Return the (X, Y) coordinate for the center point of the cell that contains the specified text.  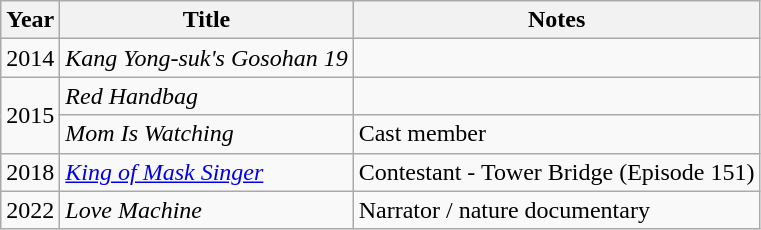
Red Handbag (206, 96)
Title (206, 20)
Love Machine (206, 210)
2015 (30, 115)
Mom Is Watching (206, 134)
Cast member (556, 134)
Narrator / nature documentary (556, 210)
King of Mask Singer (206, 172)
2022 (30, 210)
Year (30, 20)
Contestant - Tower Bridge (Episode 151) (556, 172)
2014 (30, 58)
Kang Yong-suk's Gosohan 19 (206, 58)
2018 (30, 172)
Notes (556, 20)
